Extract the (X, Y) coordinate from the center of the cell holding the provided text.  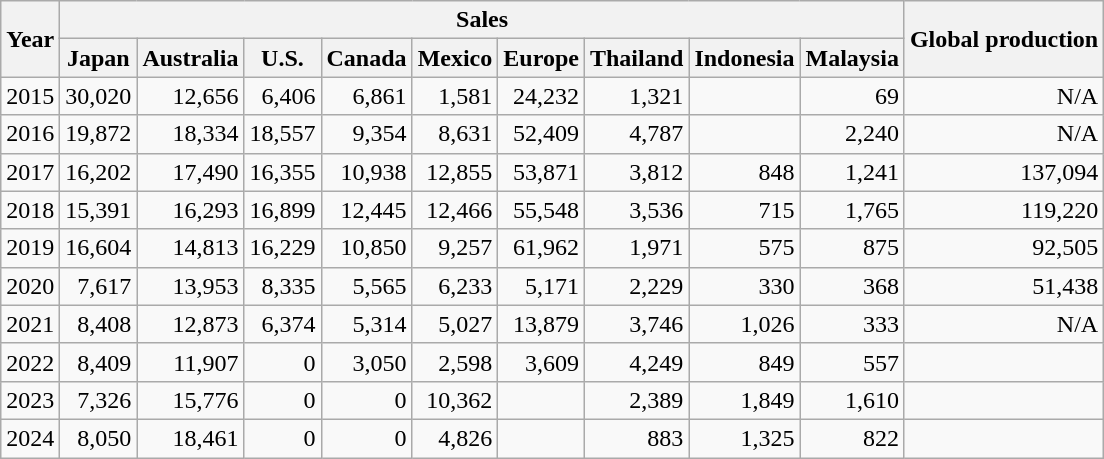
333 (852, 324)
8,631 (455, 134)
17,490 (190, 172)
61,962 (542, 248)
Indonesia (744, 58)
12,873 (190, 324)
557 (852, 362)
1,849 (744, 400)
8,408 (98, 324)
2018 (30, 210)
2017 (30, 172)
U.S. (282, 58)
Sales (482, 20)
9,354 (366, 134)
6,233 (455, 286)
119,220 (1004, 210)
16,202 (98, 172)
Thailand (636, 58)
69 (852, 96)
6,374 (282, 324)
8,050 (98, 438)
822 (852, 438)
3,746 (636, 324)
3,050 (366, 362)
Europe (542, 58)
16,229 (282, 248)
2016 (30, 134)
883 (636, 438)
18,461 (190, 438)
Canada (366, 58)
12,855 (455, 172)
7,326 (98, 400)
5,565 (366, 286)
Mexico (455, 58)
2019 (30, 248)
24,232 (542, 96)
52,409 (542, 134)
10,850 (366, 248)
4,249 (636, 362)
1,765 (852, 210)
1,026 (744, 324)
3,609 (542, 362)
Malaysia (852, 58)
1,325 (744, 438)
5,314 (366, 324)
2,389 (636, 400)
2,240 (852, 134)
12,656 (190, 96)
15,391 (98, 210)
848 (744, 172)
16,899 (282, 210)
55,548 (542, 210)
4,787 (636, 134)
12,466 (455, 210)
53,871 (542, 172)
10,938 (366, 172)
19,872 (98, 134)
3,812 (636, 172)
51,438 (1004, 286)
3,536 (636, 210)
1,610 (852, 400)
10,362 (455, 400)
849 (744, 362)
875 (852, 248)
12,445 (366, 210)
14,813 (190, 248)
137,094 (1004, 172)
15,776 (190, 400)
92,505 (1004, 248)
6,406 (282, 96)
5,171 (542, 286)
2015 (30, 96)
2,229 (636, 286)
Australia (190, 58)
715 (744, 210)
18,557 (282, 134)
4,826 (455, 438)
11,907 (190, 362)
13,879 (542, 324)
8,409 (98, 362)
7,617 (98, 286)
8,335 (282, 286)
368 (852, 286)
2020 (30, 286)
1,241 (852, 172)
2022 (30, 362)
16,355 (282, 172)
13,953 (190, 286)
5,027 (455, 324)
6,861 (366, 96)
30,020 (98, 96)
Global production (1004, 39)
Year (30, 39)
16,604 (98, 248)
16,293 (190, 210)
575 (744, 248)
1,581 (455, 96)
330 (744, 286)
2,598 (455, 362)
Japan (98, 58)
2024 (30, 438)
2021 (30, 324)
9,257 (455, 248)
1,971 (636, 248)
2023 (30, 400)
1,321 (636, 96)
18,334 (190, 134)
